Detect which cell encompasses the target text, then output its (X, Y) center coordinate. 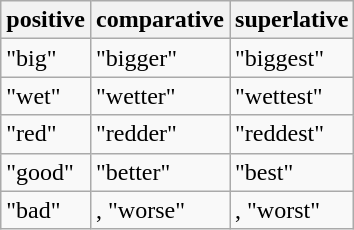
"best" (292, 172)
"bigger" (160, 58)
"wet" (46, 96)
"bad" (46, 210)
"reddest" (292, 134)
superlative (292, 20)
"wettest" (292, 96)
comparative (160, 20)
"redder" (160, 134)
"biggest" (292, 58)
"wetter" (160, 96)
"big" (46, 58)
, "worst" (292, 210)
"better" (160, 172)
positive (46, 20)
"good" (46, 172)
"red" (46, 134)
, "worse" (160, 210)
